Output the [x, y] coordinate of the center of the cell containing the given text.  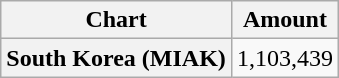
Amount [284, 20]
South Korea (MIAK) [116, 58]
1,103,439 [284, 58]
Chart [116, 20]
